Detect which cell encompasses the target text, then output its (x, y) center coordinate. 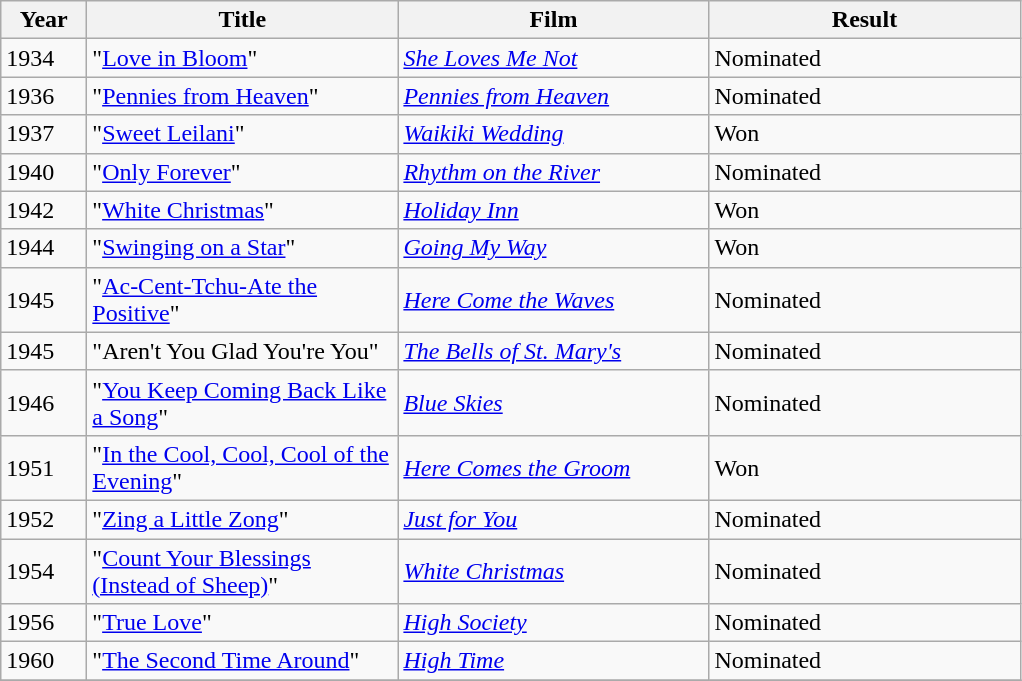
Just for You (554, 519)
Title (242, 20)
1934 (44, 58)
"Aren't You Glad You're You" (242, 351)
Here Comes the Groom (554, 468)
Here Come the Waves (554, 300)
White Christmas (554, 570)
1946 (44, 402)
"You Keep Coming Back Like a Song" (242, 402)
"Sweet Leilani" (242, 134)
"In the Cool, Cool, Cool of the Evening" (242, 468)
1944 (44, 248)
1940 (44, 172)
Result (864, 20)
1937 (44, 134)
The Bells of St. Mary's (554, 351)
Blue Skies (554, 402)
1936 (44, 96)
1960 (44, 661)
Year (44, 20)
1952 (44, 519)
"Pennies from Heaven" (242, 96)
High Society (554, 623)
"Swinging on a Star" (242, 248)
Pennies from Heaven (554, 96)
"White Christmas" (242, 210)
"Only Forever" (242, 172)
1956 (44, 623)
Waikiki Wedding (554, 134)
1942 (44, 210)
She Loves Me Not (554, 58)
"Love in Bloom" (242, 58)
"True Love" (242, 623)
Film (554, 20)
"Count Your Blessings (Instead of Sheep)" (242, 570)
"Zing a Little Zong" (242, 519)
High Time (554, 661)
1954 (44, 570)
1951 (44, 468)
Rhythm on the River (554, 172)
Going My Way (554, 248)
"Ac-Cent-Tchu-Ate the Positive" (242, 300)
Holiday Inn (554, 210)
"The Second Time Around" (242, 661)
